From the cell containing the given text, extract its center point as [X, Y] coordinate. 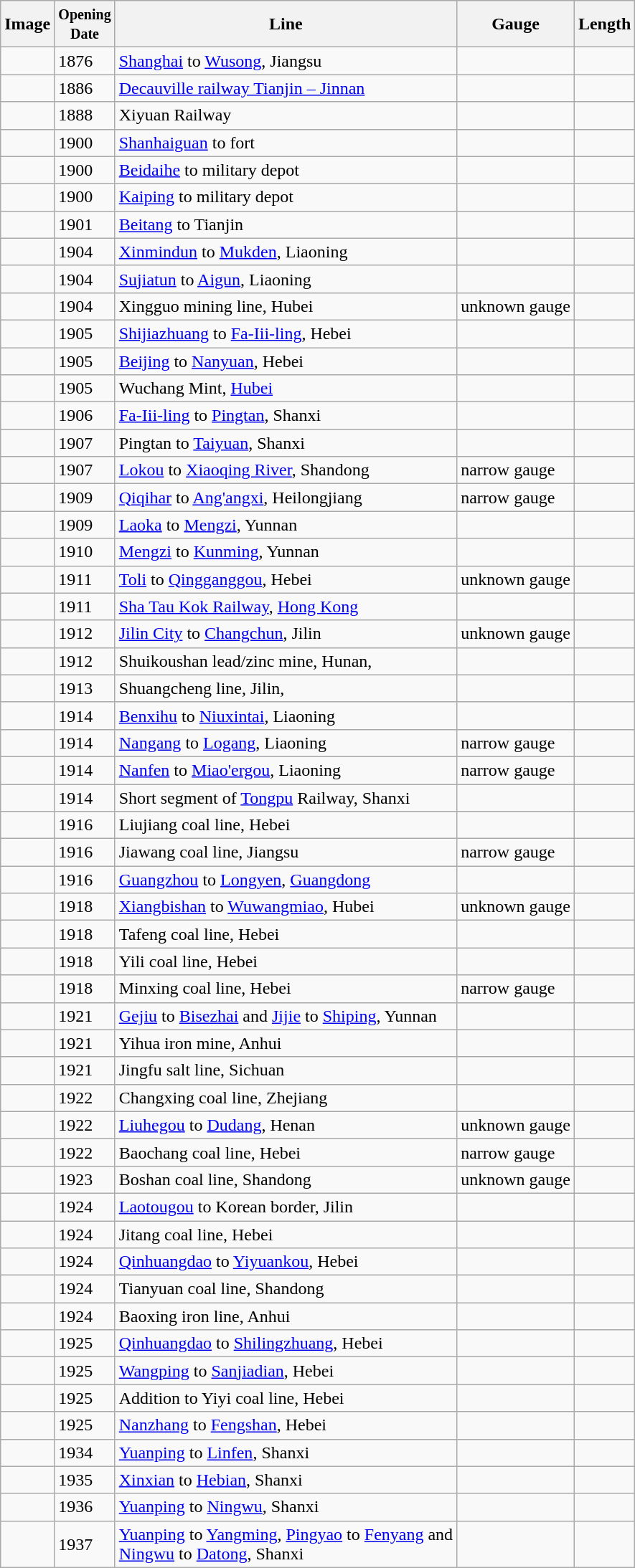
Wangping to Sanjiadian, Hebei [286, 1371]
1910 [85, 552]
1888 [85, 115]
Beitang to Tianjin [286, 224]
Toli to Qingganggou, Hebei [286, 579]
Jiawang coal line, Jiangsu [286, 852]
1937 [85, 1544]
Guangzhou to Longyen, Guangdong [286, 880]
Changxing coal line, Zhejiang [286, 1098]
Kaiping to military depot [286, 197]
Shanghai to Wusong, Jiangsu [286, 61]
Baochang coal line, Hebei [286, 1152]
Xinmindun to Mukden, Liaoning [286, 252]
Addition to Yiyi coal line, Hebei [286, 1398]
Qinhuangdao to Shilingzhuang, Hebei [286, 1344]
Boshan coal line, Shandong [286, 1179]
Xiyuan Railway [286, 115]
Jitang coal line, Hebei [286, 1234]
Nangang to Logang, Liaoning [286, 743]
Decauville railway Tianjin – Jinnan [286, 88]
Pingtan to Taiyuan, Shanxi [286, 443]
1913 [85, 688]
Mengzi to Kunming, Yunnan [286, 552]
Wuchang Mint, Hubei [286, 389]
Liujiang coal line, Hebei [286, 825]
Yili coal line, Hebei [286, 961]
Tianyuan coal line, Shandong [286, 1289]
1935 [85, 1480]
Yuanping to Yangming, Pingyao to Fenyang and Ningwu to Datong, Shanxi [286, 1544]
Yihua iron mine, Anhui [286, 1043]
Fa-Iii-ling to Pingtan, Shanxi [286, 416]
Shuikoushan lead/zinc mine, Hunan, [286, 661]
1934 [85, 1453]
Laoka to Mengzi, Yunnan [286, 525]
1886 [85, 88]
Nanfen to Miao'ergou, Liaoning [286, 770]
Xiangbishan to Wuwangmiao, Hubei [286, 907]
Yuanping to Ningwu, Shanxi [286, 1507]
Jingfu salt line, Sichuan [286, 1070]
Benxihu to Niuxintai, Liaoning [286, 716]
1876 [85, 61]
Beijing to Nanyuan, Hebei [286, 361]
Sujiatun to Aigun, Liaoning [286, 279]
Sha Tau Kok Railway, Hong Kong [286, 607]
Minxing coal line, Hebei [286, 989]
Shuangcheng line, Jilin, [286, 688]
Yuanping to Linfen, Shanxi [286, 1453]
Nanzhang to Fengshan, Hebei [286, 1425]
Gejiu to Bisezhai and Jijie to Shiping, Yunnan [286, 1016]
1923 [85, 1179]
Short segment of Tongpu Railway, Shanxi [286, 798]
Xingguo mining line, Hubei [286, 306]
Line [286, 24]
1936 [85, 1507]
Gauge [516, 24]
Length [604, 24]
Shanhaiguan to fort [286, 143]
Opening Date [85, 24]
Qinhuangdao to Yiyuankou, Hebei [286, 1262]
Shijiazhuang to Fa-Iii-ling, Hebei [286, 333]
Lokou to Xiaoqing River, Shandong [286, 470]
Beidaihe to military depot [286, 170]
1901 [85, 224]
Tafeng coal line, Hebei [286, 934]
Image [27, 24]
Liuhegou to Dudang, Henan [286, 1125]
1906 [85, 416]
Jilin City to Changchun, Jilin [286, 634]
Laotougou to Korean border, Jilin [286, 1207]
Xinxian to Hebian, Shanxi [286, 1480]
Qiqihar to Ang'angxi, Heilongjiang [286, 498]
Baoxing iron line, Anhui [286, 1316]
